Search for the cell housing the specified text and yield its (X, Y) center coordinate. 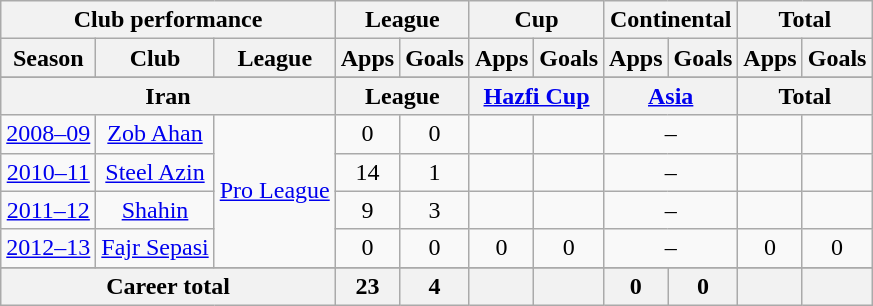
2011–12 (48, 210)
Steel Azin (155, 172)
1 (435, 172)
Fajr Sepasi (155, 248)
Career total (168, 286)
14 (367, 172)
4 (435, 286)
Season (48, 58)
Pro League (274, 191)
Hazfi Cup (536, 96)
Shahin (155, 210)
9 (367, 210)
Continental (671, 20)
3 (435, 210)
Cup (536, 20)
Iran (168, 96)
Club (155, 58)
2012–13 (48, 248)
Club performance (168, 20)
2010–11 (48, 172)
2008–09 (48, 134)
Asia (671, 96)
Zob Ahan (155, 134)
23 (367, 286)
